Find where the given text appears and provide that cell's center as (X, Y) coordinate. 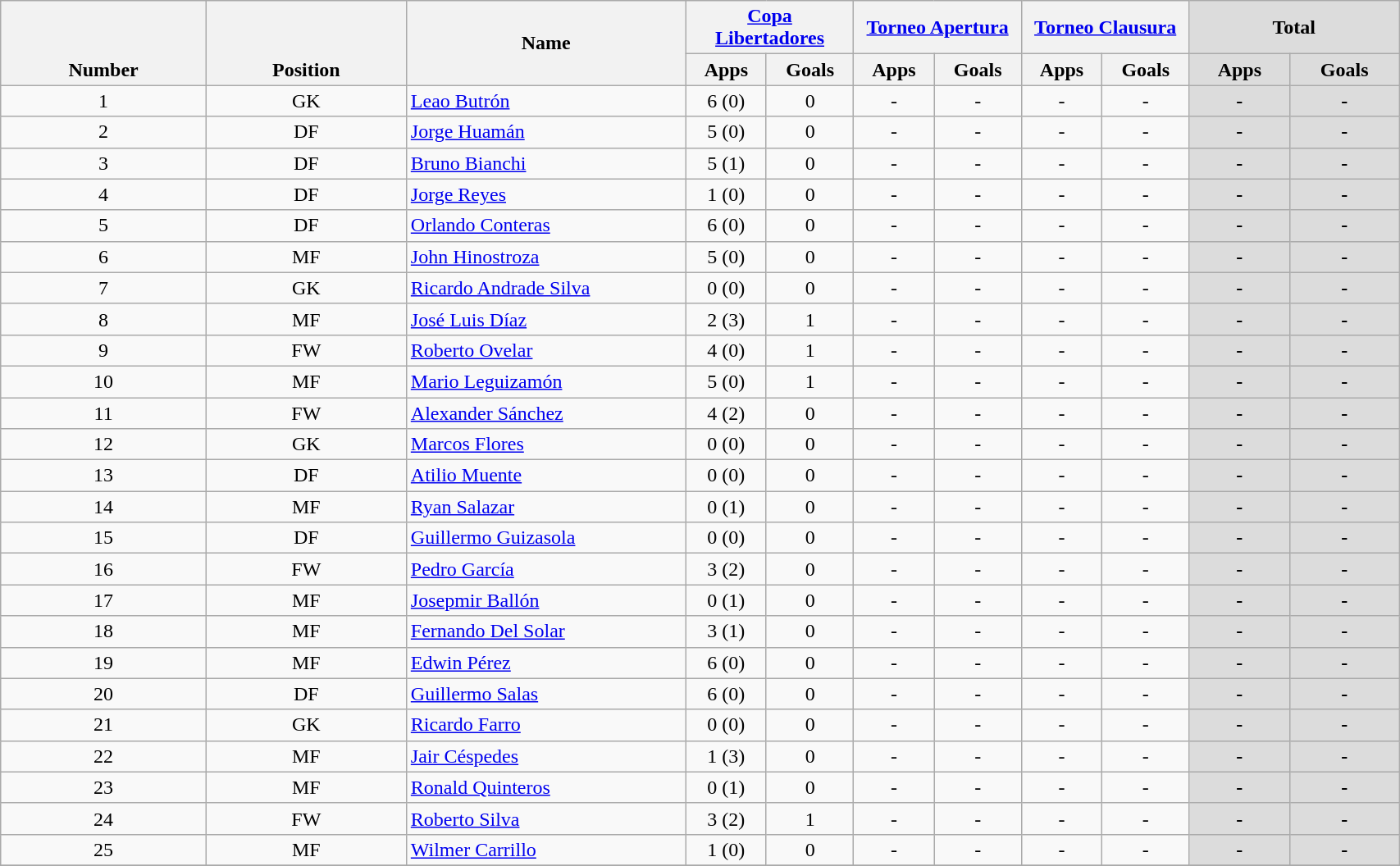
Roberto Silva (546, 818)
25 (103, 850)
21 (103, 725)
Edwin Pérez (546, 663)
15 (103, 538)
24 (103, 818)
12 (103, 444)
Ryan Salazar (546, 507)
19 (103, 663)
9 (103, 350)
Jair Céspedes (546, 756)
2 (103, 132)
8 (103, 319)
Bruno Bianchi (546, 163)
18 (103, 631)
3 (1) (726, 631)
4 (103, 194)
13 (103, 476)
Name (546, 43)
Guillermo Salas (546, 694)
José Luis Díaz (546, 319)
Roberto Ovelar (546, 350)
John Hinostroza (546, 257)
20 (103, 694)
22 (103, 756)
Fernando Del Solar (546, 631)
Number (103, 43)
Guillermo Guizasola (546, 538)
Jorge Reyes (546, 194)
10 (103, 381)
16 (103, 569)
Ricardo Andrade Silva (546, 288)
11 (103, 412)
23 (103, 787)
Ronald Quinteros (546, 787)
Josepmir Ballón (546, 600)
Leao Butrón (546, 101)
6 (103, 257)
17 (103, 600)
3 (103, 163)
Atilio Muente (546, 476)
Pedro García (546, 569)
Alexander Sánchez (546, 412)
14 (103, 507)
Jorge Huamán (546, 132)
Orlando Conteras (546, 226)
Position (306, 43)
Torneo Apertura (938, 28)
5 (1) (726, 163)
7 (103, 288)
Ricardo Farro (546, 725)
Mario Leguizamón (546, 381)
Total (1294, 28)
2 (3) (726, 319)
1 (3) (726, 756)
Wilmer Carrillo (546, 850)
Torneo Clausura (1106, 28)
4 (2) (726, 412)
5 (103, 226)
Marcos Flores (546, 444)
4 (0) (726, 350)
Copa Libertadores (769, 28)
